For the text-containing cell, return its midpoint in (X, Y) coordinate format. 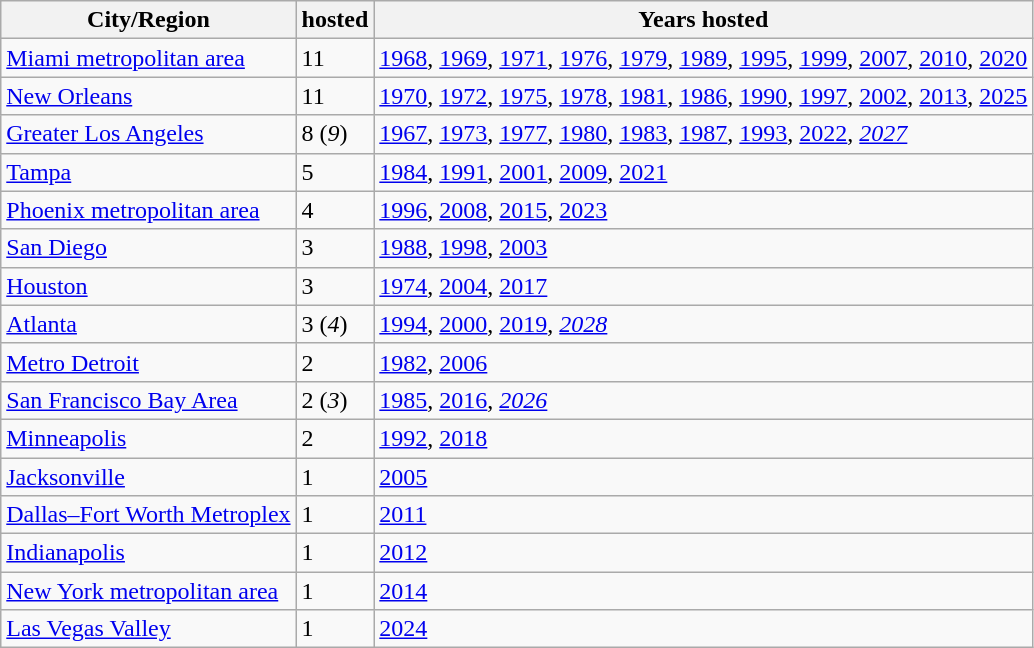
1984, 1991, 2001, 2009, 2021 (704, 172)
San Francisco Bay Area (148, 400)
1982, 2006 (704, 362)
Houston (148, 286)
San Diego (148, 248)
Minneapolis (148, 438)
Indianapolis (148, 553)
2024 (704, 629)
2011 (704, 515)
hosted (335, 20)
3 (4) (335, 324)
1996, 2008, 2015, 2023 (704, 210)
1968, 1969, 1971, 1976, 1979, 1989, 1995, 1999, 2007, 2010, 2020 (704, 58)
New York metropolitan area (148, 591)
2012 (704, 553)
4 (335, 210)
Miami metropolitan area (148, 58)
8 (9) (335, 134)
1985, 2016, 2026 (704, 400)
1992, 2018 (704, 438)
City/Region (148, 20)
1967, 1973, 1977, 1980, 1983, 1987, 1993, 2022, 2027 (704, 134)
New Orleans (148, 96)
Years hosted (704, 20)
1988, 1998, 2003 (704, 248)
2014 (704, 591)
Atlanta (148, 324)
2005 (704, 477)
1970, 1972, 1975, 1978, 1981, 1986, 1990, 1997, 2002, 2013, 2025 (704, 96)
1994, 2000, 2019, 2028 (704, 324)
Greater Los Angeles (148, 134)
Jacksonville (148, 477)
5 (335, 172)
Phoenix metropolitan area (148, 210)
Las Vegas Valley (148, 629)
Dallas–Fort Worth Metroplex (148, 515)
1974, 2004, 2017 (704, 286)
Tampa (148, 172)
Metro Detroit (148, 362)
2 (3) (335, 400)
